Detect which cell encompasses the target text, then output its (x, y) center coordinate. 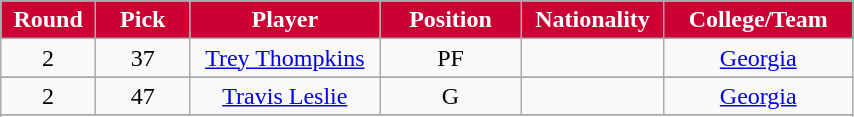
Player (284, 20)
47 (142, 96)
PF (451, 58)
Pick (142, 20)
Nationality (593, 20)
37 (142, 58)
Round (48, 20)
Travis Leslie (284, 96)
Position (451, 20)
Trey Thompkins (284, 58)
College/Team (758, 20)
G (451, 96)
